Determine the [X, Y] coordinate at the center of the cell enclosing the given text.  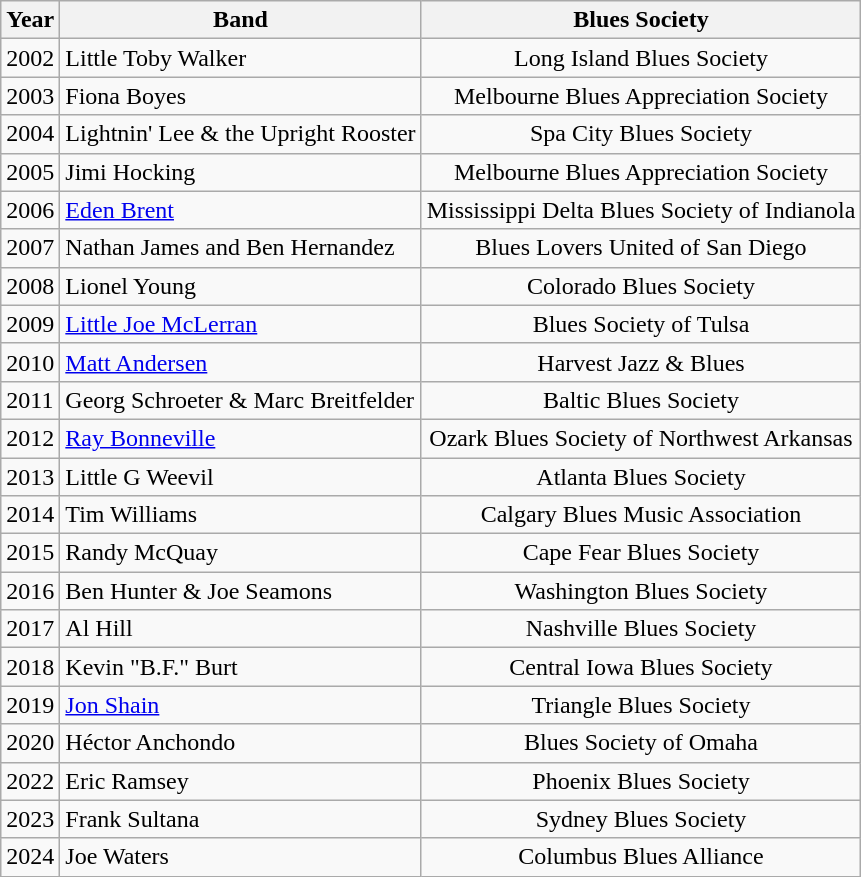
Fiona Boyes [240, 96]
Jon Shain [240, 705]
Columbus Blues Alliance [641, 857]
Washington Blues Society [641, 591]
2003 [30, 96]
Colorado Blues Society [641, 286]
Kevin "B.F." Burt [240, 667]
2008 [30, 286]
2024 [30, 857]
Georg Schroeter & Marc Breitfelder [240, 400]
Year [30, 20]
Frank Sultana [240, 819]
Héctor Anchondo [240, 743]
2012 [30, 438]
2019 [30, 705]
Cape Fear Blues Society [641, 553]
Baltic Blues Society [641, 400]
2017 [30, 629]
Joe Waters [240, 857]
2018 [30, 667]
2004 [30, 134]
Lionel Young [240, 286]
Blues Society of Tulsa [641, 324]
Blues Society of Omaha [641, 743]
2013 [30, 477]
2014 [30, 515]
2007 [30, 248]
Matt Andersen [240, 362]
Long Island Blues Society [641, 58]
Al Hill [240, 629]
Triangle Blues Society [641, 705]
2005 [30, 172]
Eden Brent [240, 210]
2006 [30, 210]
Phoenix Blues Society [641, 781]
Little Joe McLerran [240, 324]
Sydney Blues Society [641, 819]
Lightnin' Lee & the Upright Rooster [240, 134]
2022 [30, 781]
2015 [30, 553]
Randy McQuay [240, 553]
Ben Hunter & Joe Seamons [240, 591]
Little G Weevil [240, 477]
Blues Lovers United of San Diego [641, 248]
2011 [30, 400]
Blues Society [641, 20]
Spa City Blues Society [641, 134]
2020 [30, 743]
2010 [30, 362]
Ray Bonneville [240, 438]
2002 [30, 58]
Little Toby Walker [240, 58]
Mississippi Delta Blues Society of Indianola [641, 210]
Nashville Blues Society [641, 629]
2009 [30, 324]
Ozark Blues Society of Northwest Arkansas [641, 438]
2016 [30, 591]
Nathan James and Ben Hernandez [240, 248]
Tim Williams [240, 515]
Jimi Hocking [240, 172]
Central Iowa Blues Society [641, 667]
Band [240, 20]
Eric Ramsey [240, 781]
Calgary Blues Music Association [641, 515]
Harvest Jazz & Blues [641, 362]
2023 [30, 819]
Atlanta Blues Society [641, 477]
